Identify which cell holds the provided text, then report its (x, y) central coordinate. 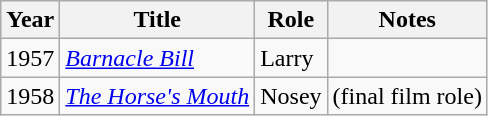
Notes (407, 20)
Year (30, 20)
Barnacle Bill (158, 58)
The Horse's Mouth (158, 96)
Nosey (291, 96)
1957 (30, 58)
1958 (30, 96)
Title (158, 20)
Larry (291, 58)
Role (291, 20)
(final film role) (407, 96)
